From the cell containing the given text, extract its center point as (x, y) coordinate. 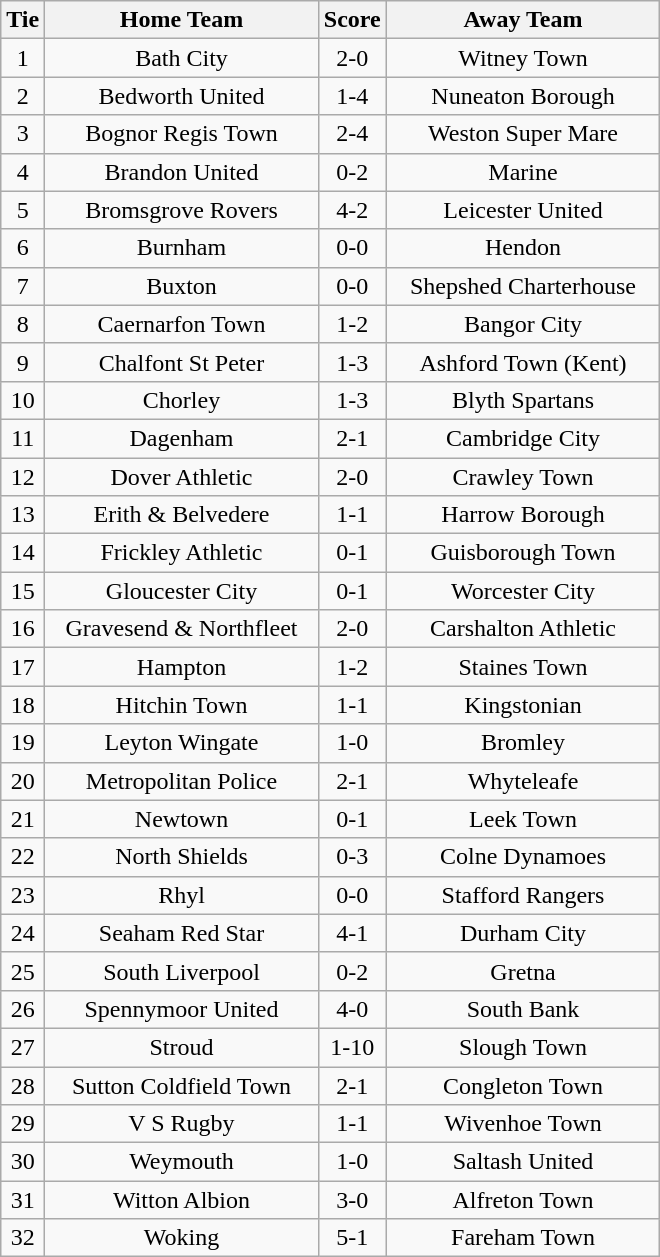
Bangor City (523, 324)
32 (23, 1238)
8 (23, 324)
Bath City (182, 58)
Burnham (182, 248)
Wivenhoe Town (523, 1124)
16 (23, 629)
Weymouth (182, 1162)
Metropolitan Police (182, 781)
Kingstonian (523, 705)
Harrow Borough (523, 515)
Leek Town (523, 819)
Alfreton Town (523, 1200)
17 (23, 667)
4-2 (352, 210)
Colne Dynamoes (523, 857)
19 (23, 743)
Gravesend & Northfleet (182, 629)
Brandon United (182, 172)
Shepshed Charterhouse (523, 286)
20 (23, 781)
Seaham Red Star (182, 933)
25 (23, 971)
Dagenham (182, 438)
28 (23, 1085)
27 (23, 1047)
1-10 (352, 1047)
21 (23, 819)
18 (23, 705)
Newtown (182, 819)
Away Team (523, 20)
Stafford Rangers (523, 895)
Gretna (523, 971)
Ashford Town (Kent) (523, 362)
Blyth Spartans (523, 400)
9 (23, 362)
Home Team (182, 20)
0-3 (352, 857)
Bromley (523, 743)
1-4 (352, 96)
Sutton Coldfield Town (182, 1085)
2 (23, 96)
Bognor Regis Town (182, 134)
4-1 (352, 933)
South Liverpool (182, 971)
Witney Town (523, 58)
Worcester City (523, 591)
Gloucester City (182, 591)
Chorley (182, 400)
Staines Town (523, 667)
Bedworth United (182, 96)
3 (23, 134)
7 (23, 286)
1 (23, 58)
14 (23, 553)
Slough Town (523, 1047)
Frickley Athletic (182, 553)
5-1 (352, 1238)
Dover Athletic (182, 477)
6 (23, 248)
Buxton (182, 286)
Hitchin Town (182, 705)
Saltash United (523, 1162)
North Shields (182, 857)
23 (23, 895)
Leyton Wingate (182, 743)
Carshalton Athletic (523, 629)
4 (23, 172)
13 (23, 515)
Durham City (523, 933)
5 (23, 210)
29 (23, 1124)
2-4 (352, 134)
Nuneaton Borough (523, 96)
Rhyl (182, 895)
31 (23, 1200)
Whyteleafe (523, 781)
Fareham Town (523, 1238)
South Bank (523, 1009)
Stroud (182, 1047)
12 (23, 477)
Bromsgrove Rovers (182, 210)
Witton Albion (182, 1200)
24 (23, 933)
Weston Super Mare (523, 134)
Guisborough Town (523, 553)
Chalfont St Peter (182, 362)
Score (352, 20)
3-0 (352, 1200)
4-0 (352, 1009)
Hendon (523, 248)
Erith & Belvedere (182, 515)
Crawley Town (523, 477)
Tie (23, 20)
11 (23, 438)
Congleton Town (523, 1085)
22 (23, 857)
15 (23, 591)
26 (23, 1009)
V S Rugby (182, 1124)
10 (23, 400)
30 (23, 1162)
Caernarfon Town (182, 324)
Woking (182, 1238)
Leicester United (523, 210)
Marine (523, 172)
Cambridge City (523, 438)
Hampton (182, 667)
Spennymoor United (182, 1009)
